Scan for the cell matching the given text and deliver its (X, Y) coordinate at center. 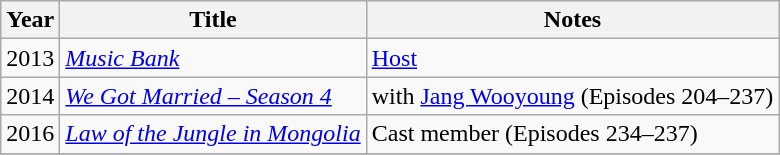
2013 (30, 58)
We Got Married – Season 4 (213, 96)
2016 (30, 134)
Year (30, 20)
Cast member (Episodes 234–237) (572, 134)
Music Bank (213, 58)
Law of the Jungle in Mongolia (213, 134)
Notes (572, 20)
with Jang Wooyoung (Episodes 204–237) (572, 96)
Title (213, 20)
Host (572, 58)
2014 (30, 96)
